Identify which cell holds the provided text, then report its [X, Y] central coordinate. 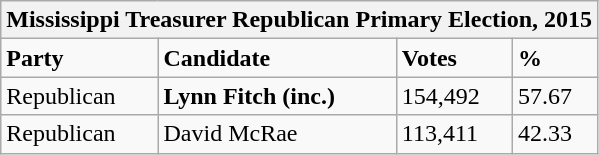
57.67 [556, 96]
David McRae [277, 134]
Party [80, 58]
42.33 [556, 134]
113,411 [454, 134]
Lynn Fitch (inc.) [277, 96]
% [556, 58]
Candidate [277, 58]
Votes [454, 58]
Mississippi Treasurer Republican Primary Election, 2015 [300, 20]
154,492 [454, 96]
